From the cell containing the given text, extract its center point as [x, y] coordinate. 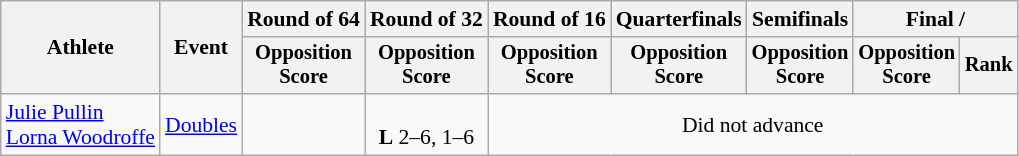
Doubles [201, 124]
Semifinals [800, 19]
Event [201, 48]
Round of 64 [304, 19]
L 2–6, 1–6 [426, 124]
Round of 16 [550, 19]
Round of 32 [426, 19]
Final / [935, 19]
Rank [989, 66]
Did not advance [753, 124]
Athlete [80, 48]
Quarterfinals [679, 19]
Julie PullinLorna Woodroffe [80, 124]
